Determine the [X, Y] coordinate at the center of the cell enclosing the given text.  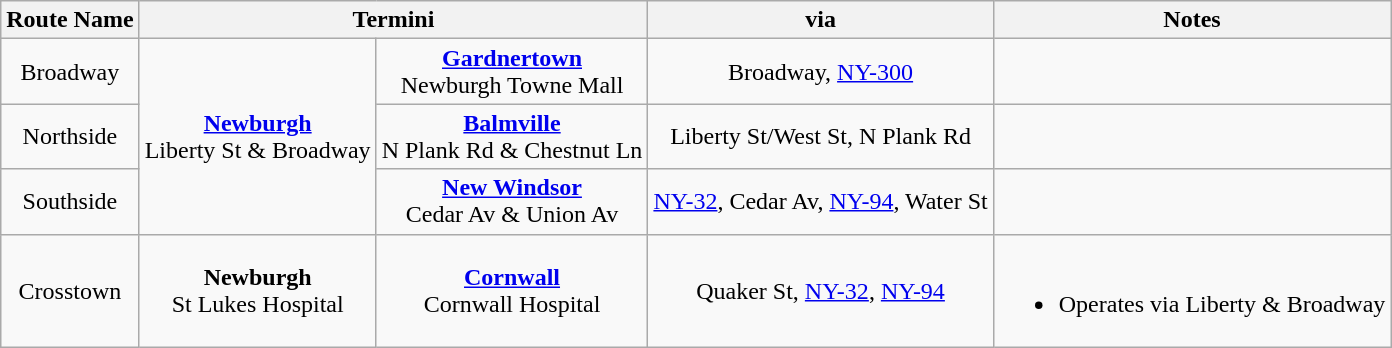
NY-32, Cedar Av, NY-94, Water St [820, 202]
NewburghLiberty St & Broadway [258, 136]
Northside [70, 136]
Quaker St, NY-32, NY-94 [820, 290]
BalmvilleN Plank Rd & Chestnut Ln [512, 136]
Broadway, NY-300 [820, 72]
via [820, 20]
Operates via Liberty & Broadway [1192, 290]
Southside [70, 202]
CornwallCornwall Hospital [512, 290]
Notes [1192, 20]
Termini [394, 20]
New WindsorCedar Av & Union Av [512, 202]
Route Name [70, 20]
GardnertownNewburgh Towne Mall [512, 72]
Liberty St/West St, N Plank Rd [820, 136]
Crosstown [70, 290]
NewburghSt Lukes Hospital [258, 290]
Broadway [70, 72]
